For the text-containing cell, return its midpoint in (x, y) coordinate format. 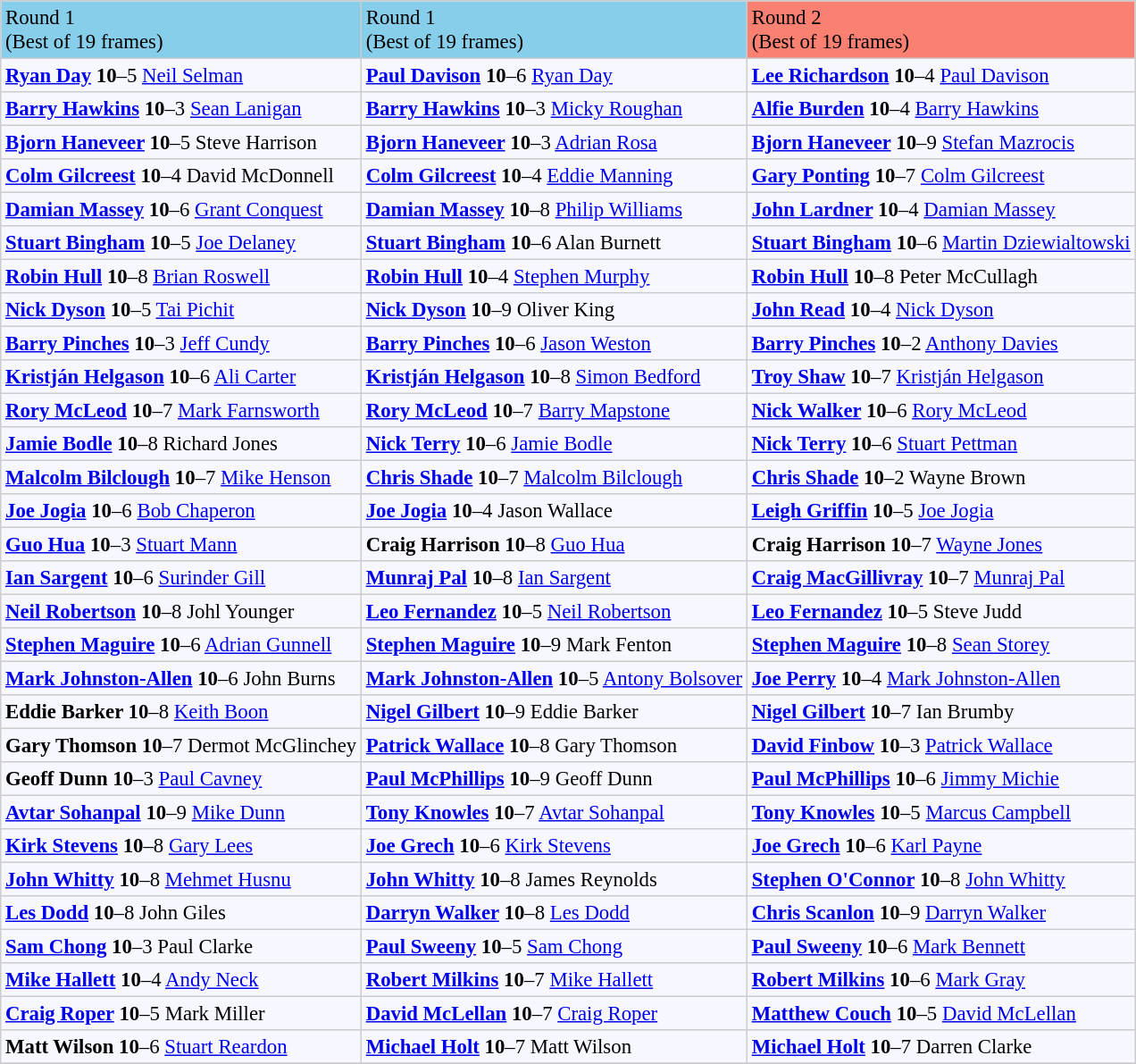
Paul Davison 10–6 Ryan Day (554, 75)
Leo Fernandez 10–5 Neil Robertson (554, 611)
Colm Gilcreest 10–4 Eddie Manning (554, 176)
Paul McPhillips 10–6 Jimmy Michie (941, 779)
David McLellan 10–7 Craig Roper (554, 1013)
Eddie Barker 10–8 Keith Boon (181, 712)
Alfie Burden 10–4 Barry Hawkins (941, 109)
Joe Perry 10–4 Mark Johnston-Allen (941, 678)
Rory McLeod 10–7 Barry Mapstone (554, 410)
Damian Massey 10–6 Grant Conquest (181, 209)
Mike Hallett 10–4 Andy Neck (181, 980)
Barry Pinches 10–2 Anthony Davies (941, 343)
Paul Sweeny 10–5 Sam Chong (554, 946)
Kristján Helgason 10–8 Simon Bedford (554, 377)
Robin Hull 10–8 Brian Roswell (181, 276)
Stuart Bingham 10–6 Martin Dziewialtowski (941, 243)
Mark Johnston-Allen 10–6 John Burns (181, 678)
Stuart Bingham 10–5 Joe Delaney (181, 243)
Stephen O'Connor 10–8 John Whitty (941, 879)
Gary Ponting 10–7 Colm Gilcreest (941, 176)
Joe Grech 10–6 Karl Payne (941, 846)
Barry Hawkins 10–3 Micky Roughan (554, 109)
Geoff Dunn 10–3 Paul Cavney (181, 779)
Robert Milkins 10–7 Mike Hallett (554, 980)
Barry Pinches 10–6 Jason Weston (554, 343)
Michael Holt 10–7 Darren Clarke (941, 1047)
Joe Jogia 10–4 Jason Wallace (554, 511)
Craig Roper 10–5 Mark Miller (181, 1013)
Damian Massey 10–8 Philip Williams (554, 209)
Barry Hawkins 10–3 Sean Lanigan (181, 109)
Les Dodd 10–8 John Giles (181, 913)
Ryan Day 10–5 Neil Selman (181, 75)
John Whitty 10–8 James Reynolds (554, 879)
Leigh Griffin 10–5 Joe Jogia (941, 511)
Craig Harrison 10–7 Wayne Jones (941, 544)
Chris Scanlon 10–9 Darryn Walker (941, 913)
Kristján Helgason 10–6 Ali Carter (181, 377)
Avtar Sohanpal 10–9 Mike Dunn (181, 812)
Bjorn Haneveer 10–9 Stefan Mazrocis (941, 142)
Stephen Maguire 10–8 Sean Storey (941, 645)
Bjorn Haneveer 10–5 Steve Harrison (181, 142)
Stephen Maguire 10–9 Mark Fenton (554, 645)
Guo Hua 10–3 Stuart Mann (181, 544)
Kirk Stevens 10–8 Gary Lees (181, 846)
Malcolm Bilclough 10–7 Mike Henson (181, 477)
Nigel Gilbert 10–9 Eddie Barker (554, 712)
Michael Holt 10–7 Matt Wilson (554, 1047)
Nick Dyson 10–5 Tai Pichit (181, 310)
Troy Shaw 10–7 Kristján Helgason (941, 377)
Bjorn Haneveer 10–3 Adrian Rosa (554, 142)
John Read 10–4 Nick Dyson (941, 310)
Barry Pinches 10–3 Jeff Cundy (181, 343)
Colm Gilcreest 10–4 David McDonnell (181, 176)
David Finbow 10–3 Patrick Wallace (941, 745)
Neil Robertson 10–8 Johl Younger (181, 611)
Craig Harrison 10–8 Guo Hua (554, 544)
Jamie Bodle 10–8 Richard Jones (181, 444)
Stuart Bingham 10–6 Alan Burnett (554, 243)
Ian Sargent 10–6 Surinder Gill (181, 578)
Stephen Maguire 10–6 Adrian Gunnell (181, 645)
Darryn Walker 10–8 Les Dodd (554, 913)
Nick Terry 10–6 Stuart Pettman (941, 444)
Tony Knowles 10–5 Marcus Campbell (941, 812)
Paul Sweeny 10–6 Mark Bennett (941, 946)
Robert Milkins 10–6 Mark Gray (941, 980)
Munraj Pal 10–8 Ian Sargent (554, 578)
Robin Hull 10–4 Stephen Murphy (554, 276)
Nick Terry 10–6 Jamie Bodle (554, 444)
Chris Shade 10–7 Malcolm Bilclough (554, 477)
John Lardner 10–4 Damian Massey (941, 209)
Tony Knowles 10–7 Avtar Sohanpal (554, 812)
Craig MacGillivray 10–7 Munraj Pal (941, 578)
Gary Thomson 10–7 Dermot McGlinchey (181, 745)
Nick Walker 10–6 Rory McLeod (941, 410)
Mark Johnston-Allen 10–5 Antony Bolsover (554, 678)
Matt Wilson 10–6 Stuart Reardon (181, 1047)
Joe Grech 10–6 Kirk Stevens (554, 846)
Lee Richardson 10–4 Paul Davison (941, 75)
Patrick Wallace 10–8 Gary Thomson (554, 745)
Matthew Couch 10–5 David McLellan (941, 1013)
Rory McLeod 10–7 Mark Farnsworth (181, 410)
Leo Fernandez 10–5 Steve Judd (941, 611)
Joe Jogia 10–6 Bob Chaperon (181, 511)
Robin Hull 10–8 Peter McCullagh (941, 276)
Paul McPhillips 10–9 Geoff Dunn (554, 779)
Round 2(Best of 19 frames) (941, 29)
John Whitty 10–8 Mehmet Husnu (181, 879)
Sam Chong 10–3 Paul Clarke (181, 946)
Nick Dyson 10–9 Oliver King (554, 310)
Nigel Gilbert 10–7 Ian Brumby (941, 712)
Chris Shade 10–2 Wayne Brown (941, 477)
